Search for the cell housing the specified text and yield its (X, Y) center coordinate. 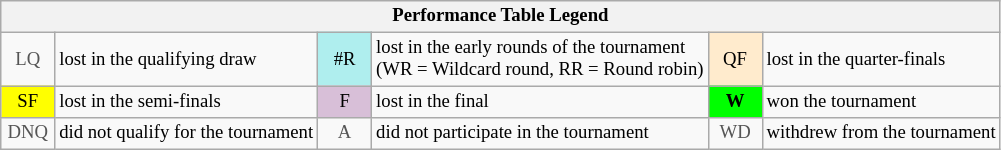
QF (735, 60)
WD (735, 134)
did not participate in the tournament (540, 134)
LQ (28, 60)
Performance Table Legend (500, 16)
lost in the early rounds of the tournament(WR = Wildcard round, RR = Round robin) (540, 60)
won the tournament (881, 102)
lost in the semi-finals (186, 102)
lost in the quarter-finals (881, 60)
A (345, 134)
W (735, 102)
F (345, 102)
lost in the qualifying draw (186, 60)
withdrew from the tournament (881, 134)
#R (345, 60)
SF (28, 102)
DNQ (28, 134)
did not qualify for the tournament (186, 134)
lost in the final (540, 102)
